Search for the cell housing the specified text and yield its (x, y) center coordinate. 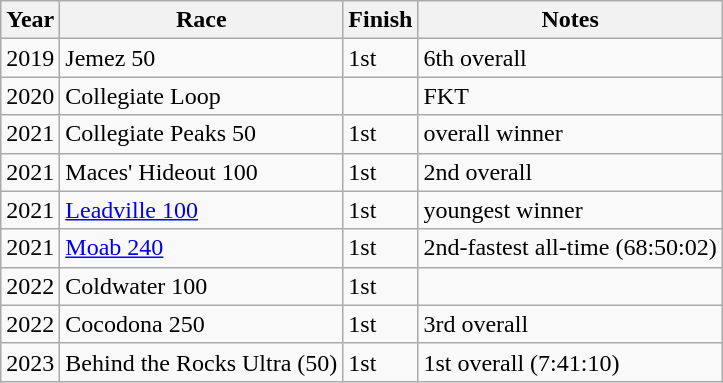
Coldwater 100 (202, 286)
2020 (30, 96)
6th overall (570, 58)
Finish (380, 20)
overall winner (570, 134)
Moab 240 (202, 248)
2023 (30, 362)
1st overall (7:41:10) (570, 362)
Maces' Hideout 100 (202, 172)
Notes (570, 20)
Cocodona 250 (202, 324)
Behind the Rocks Ultra (50) (202, 362)
3rd overall (570, 324)
youngest winner (570, 210)
2019 (30, 58)
2nd-fastest all-time (68:50:02) (570, 248)
2nd overall (570, 172)
Leadville 100 (202, 210)
FKT (570, 96)
Year (30, 20)
Collegiate Peaks 50 (202, 134)
Race (202, 20)
Collegiate Loop (202, 96)
Jemez 50 (202, 58)
